Capture the cell that displays the provided text and extract its [X, Y] central coordinate. 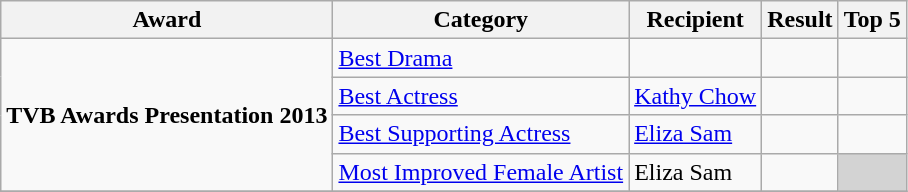
Result [800, 20]
TVB Awards Presentation 2013 [167, 115]
Best Drama [481, 58]
Award [167, 20]
Top 5 [872, 20]
Kathy Chow [696, 96]
Most Improved Female Artist [481, 172]
Category [481, 20]
Recipient [696, 20]
Best Supporting Actress [481, 134]
Best Actress [481, 96]
